Pinpoint the cell where the given text exists, returning its (X, Y) midpoint coordinate. 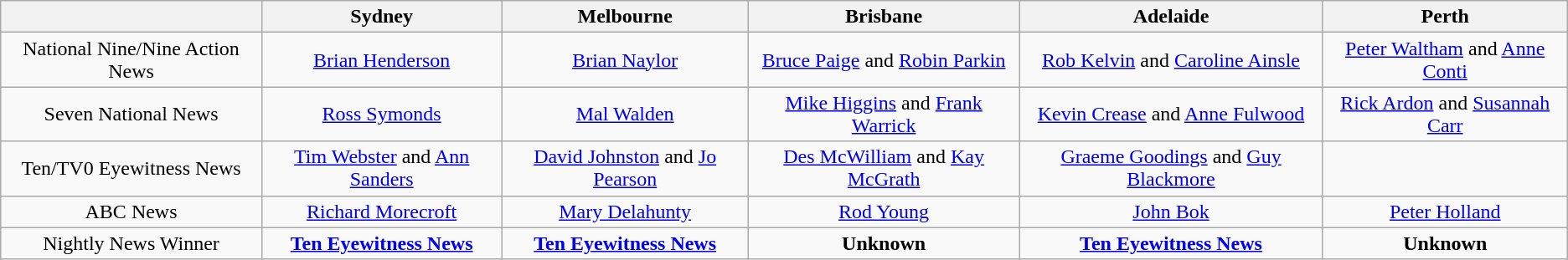
Rick Ardon and Susannah Carr (1445, 114)
Richard Morecroft (382, 212)
John Bok (1171, 212)
Rob Kelvin and Caroline Ainsle (1171, 60)
Mike Higgins and Frank Warrick (884, 114)
David Johnston and Jo Pearson (625, 169)
Adelaide (1171, 17)
Perth (1445, 17)
Kevin Crease and Anne Fulwood (1171, 114)
Graeme Goodings and Guy Blackmore (1171, 169)
Brian Naylor (625, 60)
Nightly News Winner (132, 243)
ABC News (132, 212)
Sydney (382, 17)
Ross Symonds (382, 114)
Des McWilliam and Kay McGrath (884, 169)
Tim Webster and Ann Sanders (382, 169)
Seven National News (132, 114)
Peter Waltham and Anne Conti (1445, 60)
Bruce Paige and Robin Parkin (884, 60)
Brian Henderson (382, 60)
Ten/TV0 Eyewitness News (132, 169)
Mary Delahunty (625, 212)
Melbourne (625, 17)
Brisbane (884, 17)
National Nine/Nine Action News (132, 60)
Mal Walden (625, 114)
Rod Young (884, 212)
Peter Holland (1445, 212)
